Search for the cell housing the specified text and yield its (X, Y) center coordinate. 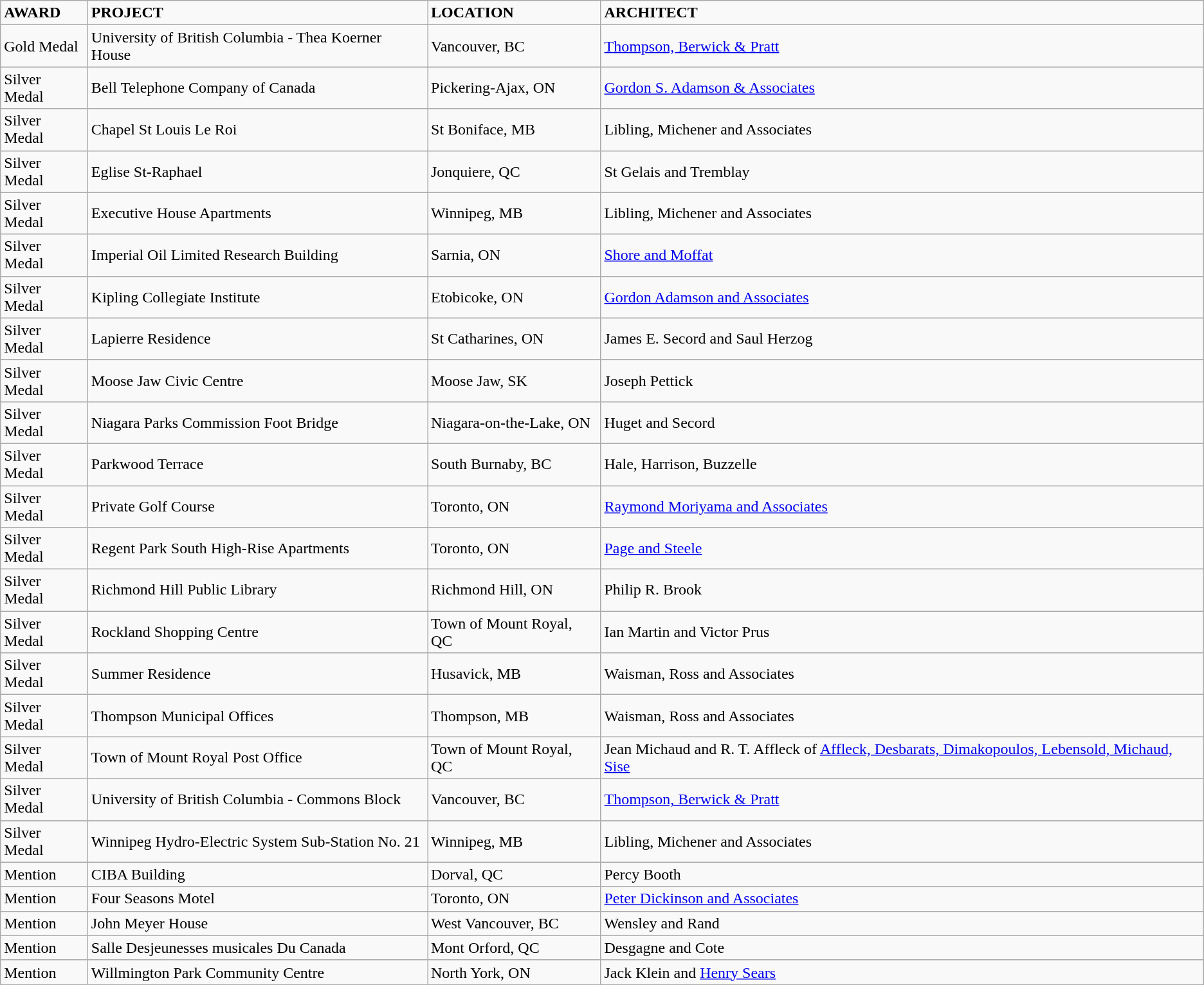
Gordon Adamson and Associates (902, 297)
Jean Michaud and R. T. Affleck of Affleck, Desbarats, Dimakopoulos, Lebensold, Michaud, Sise (902, 758)
Richmond Hill, ON (513, 591)
Jonquiere, QC (513, 171)
Four Seasons Motel (257, 899)
Thompson, MB (513, 715)
Hale, Harrison, Buzzelle (902, 465)
PROJECT (257, 13)
James E. Secord and Saul Herzog (902, 338)
Executive House Apartments (257, 214)
Willmington Park Community Centre (257, 972)
CIBA Building (257, 874)
Huget and Secord (902, 422)
St Catharines, ON (513, 338)
Shore and Moffat (902, 255)
South Burnaby, BC (513, 465)
Summer Residence (257, 674)
Husavick, MB (513, 674)
Parkwood Terrace (257, 465)
Imperial Oil Limited Research Building (257, 255)
Regent Park South High-Rise Apartments (257, 548)
Joseph Pettick (902, 381)
Peter Dickinson and Associates (902, 899)
St Boniface, MB (513, 130)
Dorval, QC (513, 874)
Eglise St-Raphael (257, 171)
AWARD (44, 13)
Raymond Moriyama and Associates (902, 506)
Sarnia, ON (513, 255)
Niagara-on-the-Lake, ON (513, 422)
Lapierre Residence (257, 338)
Thompson Municipal Offices (257, 715)
Pickering-Ajax, ON (513, 87)
Gold Medal (44, 46)
Wensley and Rand (902, 923)
Private Golf Course (257, 506)
Niagara Parks Commission Foot Bridge (257, 422)
Rockland Shopping Centre (257, 632)
Chapel St Louis Le Roi (257, 130)
Town of Mount Royal Post Office (257, 758)
LOCATION (513, 13)
ARCHITECT (902, 13)
Percy Booth (902, 874)
Desgagne and Cote (902, 948)
Kipling Collegiate Institute (257, 297)
Salle Desjeunesses musicales Du Canada (257, 948)
John Meyer House (257, 923)
Ian Martin and Victor Prus (902, 632)
Moose Jaw, SK (513, 381)
University of British Columbia - Commons Block (257, 799)
Winnipeg Hydro-Electric System Sub-Station No. 21 (257, 842)
Mont Orford, QC (513, 948)
West Vancouver, BC (513, 923)
North York, ON (513, 972)
Jack Klein and Henry Sears (902, 972)
Philip R. Brook (902, 591)
Etobicoke, ON (513, 297)
Page and Steele (902, 548)
Richmond Hill Public Library (257, 591)
University of British Columbia - Thea Koerner House (257, 46)
St Gelais and Tremblay (902, 171)
Moose Jaw Civic Centre (257, 381)
Bell Telephone Company of Canada (257, 87)
Gordon S. Adamson & Associates (902, 87)
